Find where the given text appears and provide that cell's center as (x, y) coordinate. 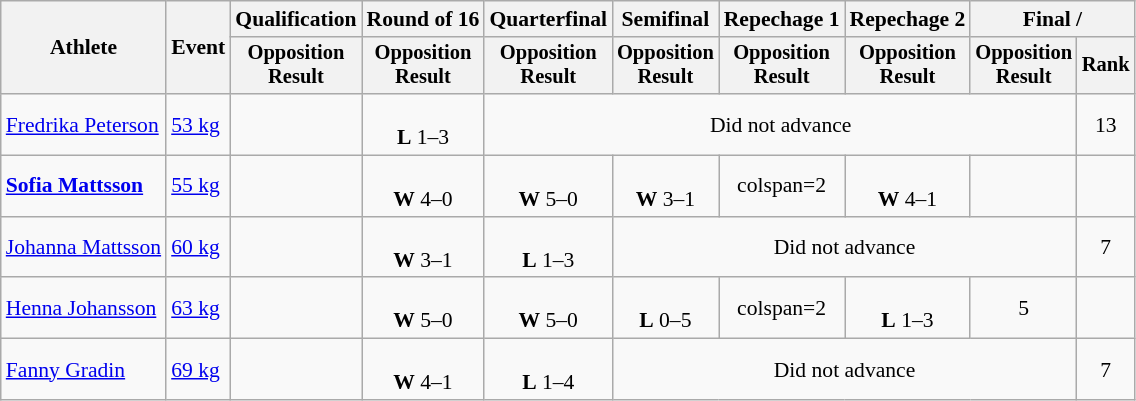
W 4–0 (424, 186)
Athlete (84, 48)
53 kg (198, 124)
Final / (1052, 19)
Semifinal (666, 19)
63 kg (198, 308)
Fredrika Peterson (84, 124)
Event (198, 48)
Johanna Mattsson (84, 248)
Round of 16 (424, 19)
69 kg (198, 370)
Rank (1106, 66)
Quarterfinal (548, 19)
Repechage 2 (907, 19)
5 (1024, 308)
55 kg (198, 186)
L 1–4 (548, 370)
Henna Johansson (84, 308)
Sofia Mattsson (84, 186)
Fanny Gradin (84, 370)
13 (1106, 124)
L 0–5 (666, 308)
Repechage 1 (782, 19)
60 kg (198, 248)
Qualification (296, 19)
